Identify which cell holds the provided text, then report its (x, y) central coordinate. 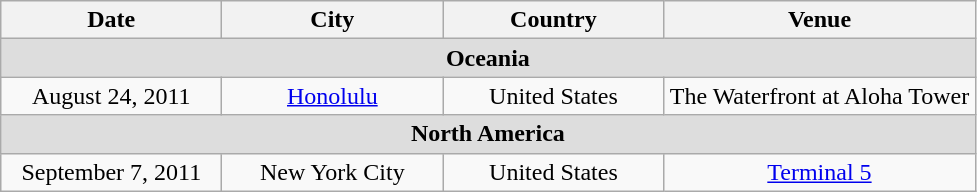
City (332, 20)
Oceania (488, 58)
North America (488, 134)
Terminal 5 (820, 172)
New York City (332, 172)
September 7, 2011 (112, 172)
Date (112, 20)
The Waterfront at Aloha Tower (820, 96)
Honolulu (332, 96)
August 24, 2011 (112, 96)
Venue (820, 20)
Country (554, 20)
